Search for the cell housing the specified text and yield its (x, y) center coordinate. 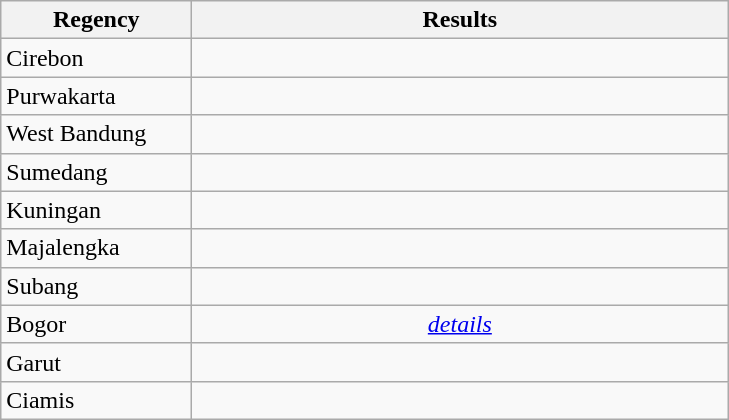
Results (460, 20)
West Bandung (96, 134)
Sumedang (96, 172)
Garut (96, 362)
Majalengka (96, 248)
Kuningan (96, 210)
Bogor (96, 324)
Cirebon (96, 58)
Ciamis (96, 400)
Regency (96, 20)
details (460, 324)
Purwakarta (96, 96)
Subang (96, 286)
